Return the (x, y) coordinate for the center point of the cell that contains the specified text.  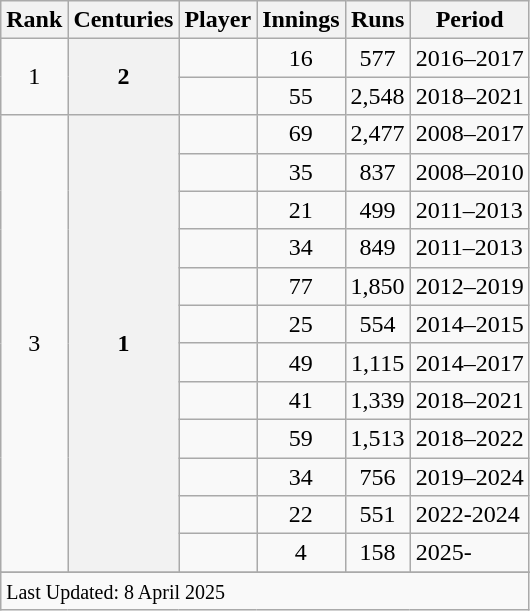
3 (34, 344)
158 (378, 553)
16 (301, 58)
77 (301, 286)
Runs (378, 20)
Period (470, 20)
554 (378, 324)
756 (378, 477)
2008–2010 (470, 172)
55 (301, 96)
2,548 (378, 96)
59 (301, 438)
2,477 (378, 134)
69 (301, 134)
2019–2024 (470, 477)
Rank (34, 20)
Innings (301, 20)
551 (378, 515)
Player (218, 20)
577 (378, 58)
2012–2019 (470, 286)
4 (301, 553)
2014–2015 (470, 324)
1,513 (378, 438)
2018–2022 (470, 438)
1,850 (378, 286)
2022-2024 (470, 515)
2 (124, 77)
837 (378, 172)
2014–2017 (470, 362)
2025- (470, 553)
22 (301, 515)
Last Updated: 8 April 2025 (265, 591)
Centuries (124, 20)
2016–2017 (470, 58)
2008–2017 (470, 134)
25 (301, 324)
1,115 (378, 362)
21 (301, 210)
35 (301, 172)
49 (301, 362)
849 (378, 248)
41 (301, 400)
1,339 (378, 400)
499 (378, 210)
